Find where the given text appears and provide that cell's center as [X, Y] coordinate. 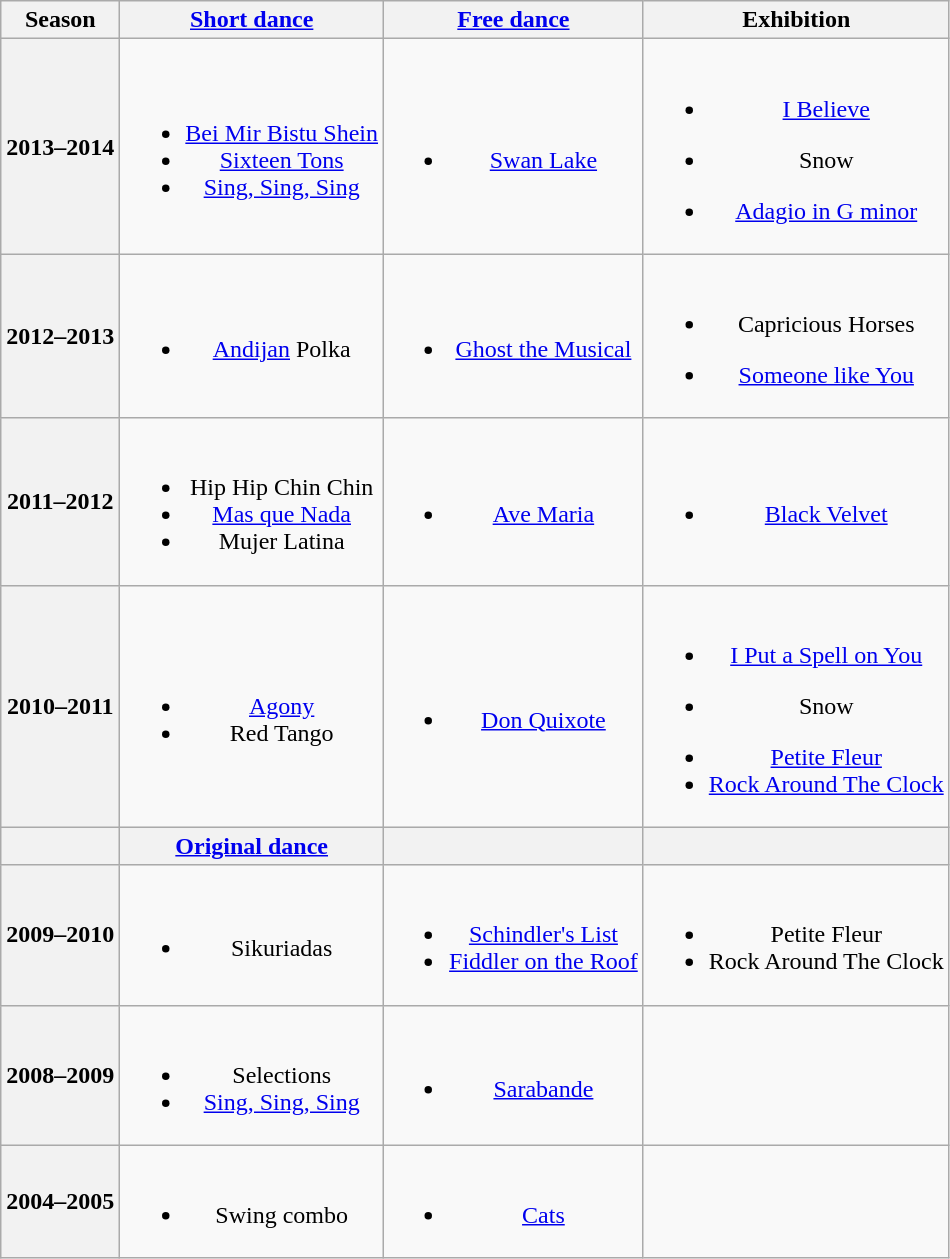
I Believe Snow Adagio in G minor [796, 146]
SelectionsSing, Sing, Sing [252, 1075]
Free dance [514, 20]
Swan Lake [514, 146]
Exhibition [796, 20]
2013–2014 [60, 146]
2008–2009 [60, 1075]
Andijan Polka [252, 336]
2011–2012 [60, 502]
Cats [514, 1202]
2009–2010 [60, 935]
Ave Maria [514, 502]
Bei Mir Bistu Shein Sixteen Tons Sing, Sing, Sing [252, 146]
Sikuriadas [252, 935]
Swing combo [252, 1202]
2010–2011 [60, 706]
Capricious Horses Someone like You [796, 336]
I Put a Spell on You Snow Petite FleurRock Around The Clock [796, 706]
Sarabande [514, 1075]
Hip Hip Chin Chin Mas que Nada Mujer Latina [252, 502]
Short dance [252, 20]
Schindler's List Fiddler on the Roof [514, 935]
Original dance [252, 846]
2004–2005 [60, 1202]
Petite FleurRock Around The Clock [796, 935]
Agony Red Tango [252, 706]
Ghost the Musical [514, 336]
Black Velvet [796, 502]
Season [60, 20]
Don Quixote [514, 706]
2012–2013 [60, 336]
